Pinpoint the cell where the given text exists, returning its [x, y] midpoint coordinate. 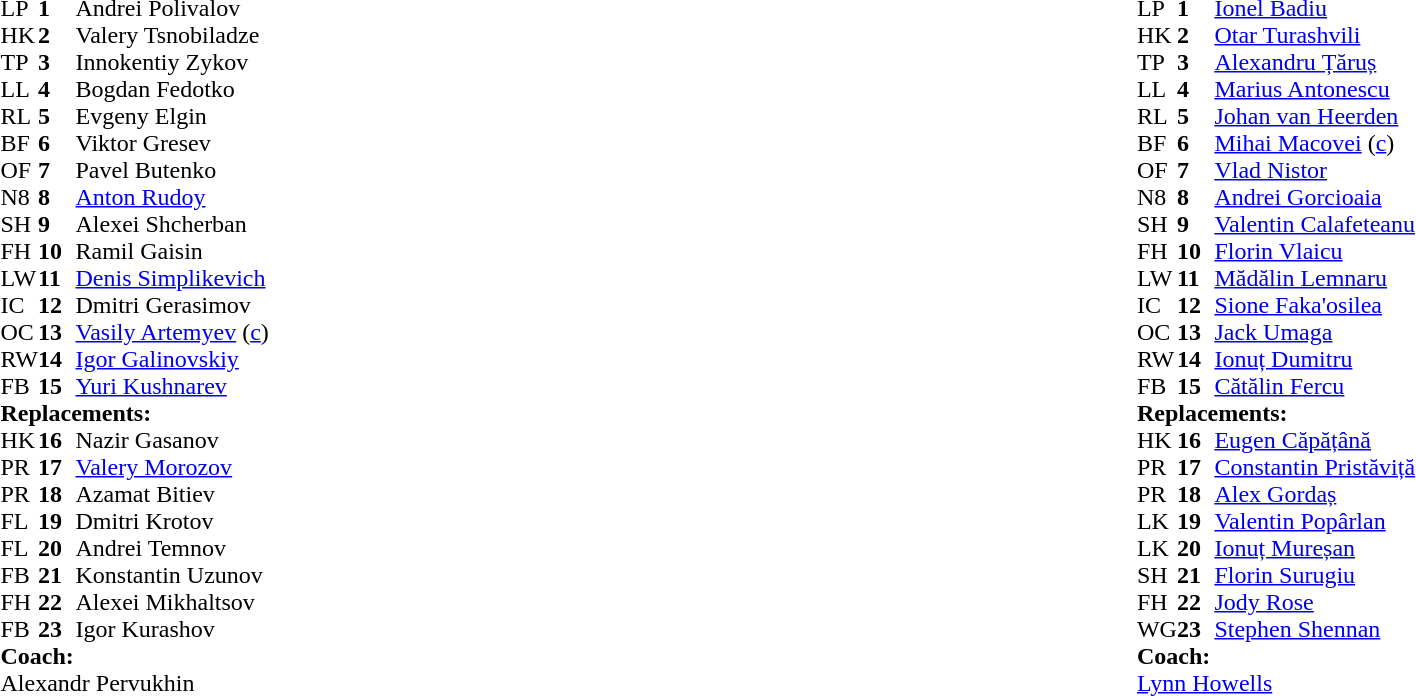
Bogdan Fedotko [172, 90]
Azamat Bitiev [172, 494]
Vlad Nistor [1314, 170]
Otar Turashvili [1314, 36]
Yuri Kushnarev [172, 386]
Ionuț Dumitru [1314, 360]
Marius Antonescu [1314, 90]
Stephen Shennan [1314, 630]
Viktor Gresev [172, 144]
Florin Surugiu [1314, 576]
Valentin Popârlan [1314, 522]
Anton Rudoy [172, 198]
Eugen Căpățână [1314, 440]
Mădălin Lemnaru [1314, 278]
Johan van Heerden [1314, 116]
Igor Galinovskiy [172, 360]
Ramil Gaisin [172, 252]
Igor Kurashov [172, 630]
Alexei Shcherban [172, 224]
Sione Faka'osilea [1314, 306]
Alexei Mikhaltsov [172, 602]
Alex Gordaș [1314, 494]
Valery Tsnobiladze [172, 36]
Jack Umaga [1314, 332]
Vasily Artemyev (c) [172, 332]
Andrei Temnov [172, 548]
Ionuț Mureșan [1314, 548]
Mihai Macovei (c) [1314, 144]
WG [1157, 630]
Innokentiy Zykov [172, 62]
Jody Rose [1314, 602]
Nazir Gasanov [172, 440]
Denis Simplikevich [172, 278]
Dmitri Krotov [172, 522]
Dmitri Gerasimov [172, 306]
Pavel Butenko [172, 170]
Konstantin Uzunov [172, 576]
Constantin Pristăviță [1314, 468]
Valentin Calafeteanu [1314, 224]
Valery Morozov [172, 468]
Florin Vlaicu [1314, 252]
Evgeny Elgin [172, 116]
Cătălin Fercu [1314, 386]
Alexandru Țăruș [1314, 62]
Andrei Gorcioaia [1314, 198]
